Locate the cell with the specified text and output its [X, Y] center coordinate. 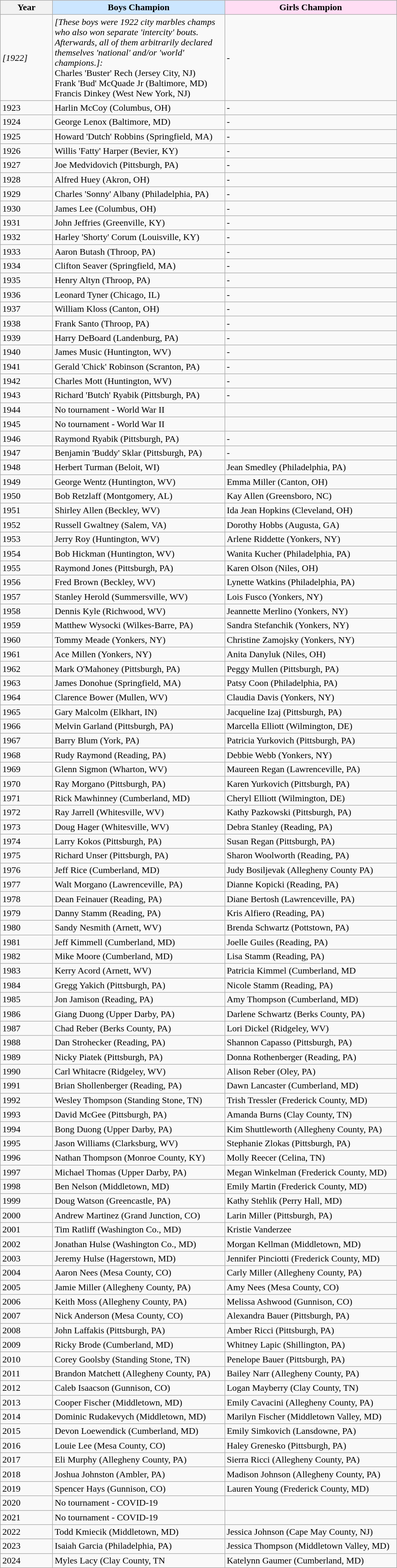
Jacqueline Izaj (Pittsburgh, PA) [311, 712]
Penelope Bauer (Pittsburgh, PA) [311, 1359]
Haley Grenesko (Pittsburgh, PA) [311, 1446]
Chad Reber (Berks County, PA) [138, 1028]
Maureen Regan (Lawrenceville, PA) [311, 769]
1943 [26, 395]
Stanley Herold (Summersville, WV) [138, 597]
Girls Champion [311, 8]
Katelynn Gaumer (Cumberland, MD) [311, 1560]
1946 [26, 438]
1990 [26, 1071]
Claudia Davis (Yonkers, NY) [311, 697]
Mike Moore (Cumberland, MD) [138, 957]
Dan Strohecker (Reading, PA) [138, 1043]
1982 [26, 957]
[1922] [26, 57]
2023 [26, 1546]
Walt Morgano (Lawrenceville, PA) [138, 884]
1997 [26, 1172]
1949 [26, 482]
Aaron Nees (Mesa County, CO) [138, 1273]
Isaiah Garcia (Philadelphia, PA) [138, 1546]
2022 [26, 1532]
2002 [26, 1244]
Dawn Lancaster (Cumberland, MD) [311, 1086]
1970 [26, 784]
Corey Goolsby (Standing Stone, TN) [138, 1359]
Carly Miller (Allegheny County, PA) [311, 1273]
Anita Danyluk (Niles, OH) [311, 654]
Lisa Stamm (Reading, PA) [311, 957]
Diane Bertosh (Lawrenceville, PA) [311, 899]
Bong Duong (Upper Darby, PA) [138, 1129]
Year [26, 8]
Lois Fusco (Yonkers, NY) [311, 597]
Whitney Lapic (Shillington, PA) [311, 1345]
1967 [26, 741]
Wesley Thompson (Standing Stone, TN) [138, 1100]
1937 [26, 309]
2024 [26, 1560]
Logan Mayberry (Clay County, TN) [311, 1388]
James Lee (Columbus, OH) [138, 208]
2014 [26, 1417]
Nicky Piatek (Pittsburgh, PA) [138, 1057]
Amber Ricci (Pittsburgh, PA) [311, 1330]
1951 [26, 511]
Alexandra Bauer (Pittsburgh, PA) [311, 1316]
Molly Reecer (Celina, TN) [311, 1158]
George Lenox (Baltimore, MD) [138, 122]
1966 [26, 726]
Kathy Pazkowski (Pittsburgh, PA) [311, 813]
1965 [26, 712]
1984 [26, 985]
Giang Duong (Upper Darby, PA) [138, 1014]
Bob Retzlaff (Montgomery, AL) [138, 496]
1961 [26, 654]
Patricia Kimmel (Cumberland, MD [311, 971]
Cheryl Elliott (Wilmington, DE) [311, 798]
1992 [26, 1100]
Tommy Meade (Yonkers, NY) [138, 640]
1940 [26, 352]
1932 [26, 237]
Ace Millen (Yonkers, NY) [138, 654]
Kristie Vanderzee [311, 1230]
Ray Morgano (Pittsburgh, PA) [138, 784]
1998 [26, 1187]
Charles 'Sonny' Albany (Philadelphia, PA) [138, 194]
Harry DeBoard (Landenburg, PA) [138, 338]
Alison Reber (Oley, PA) [311, 1071]
Emily Martin (Frederick County, MD) [311, 1187]
Gerald 'Chick' Robinson (Scranton, PA) [138, 367]
1956 [26, 582]
2021 [26, 1517]
Patricia Yurkovich (Pittsburgh, PA) [311, 741]
Madison Johnson (Allegheny County, PA) [311, 1474]
Jonathan Hulse (Washington Co., MD) [138, 1244]
Lynette Watkins (Philadelphia, PA) [311, 582]
2009 [26, 1345]
1947 [26, 453]
William Kloss (Canton, OH) [138, 309]
Cooper Fischer (Middletown, MD) [138, 1402]
Marilyn Fischer (Middletown Valley, MD) [311, 1417]
Richard 'Butch' Ryabik (Pittsburgh, PA) [138, 395]
1939 [26, 338]
Charles Mott (Huntington, WV) [138, 381]
Joshua Johnston (Ambler, PA) [138, 1474]
Shirley Allen (Beckley, WV) [138, 511]
2007 [26, 1316]
Fred Brown (Beckley, WV) [138, 582]
Megan Winkelman (Frederick County, MD) [311, 1172]
Jeff Rice (Cumberland, MD) [138, 870]
1927 [26, 165]
1999 [26, 1201]
Michael Thomas (Upper Darby, PA) [138, 1172]
2020 [26, 1503]
Debbie Webb (Yonkers, NY) [311, 755]
1930 [26, 208]
1988 [26, 1043]
Louie Lee (Mesa County, CO) [138, 1446]
2000 [26, 1215]
1987 [26, 1028]
Jamie Miller (Allegheny County, PA) [138, 1287]
Keith Moss (Allegheny County, PA) [138, 1302]
1957 [26, 597]
James Donohue (Springfield, MA) [138, 683]
Nicole Stamm (Reading, PA) [311, 985]
Kris Alfiero (Reading, PA) [311, 913]
Dorothy Hobbs (Augusta, GA) [311, 525]
1972 [26, 813]
1978 [26, 899]
Amanda Burns (Clay County, TN) [311, 1114]
1923 [26, 108]
Kay Allen (Greensboro, NC) [311, 496]
Joelle Guiles (Reading, PA) [311, 942]
Jennifer Pinciotti (Frederick County, MD) [311, 1258]
1962 [26, 669]
Dean Feinauer (Reading, PA) [138, 899]
2019 [26, 1489]
Melvin Garland (Pittsburgh, PA) [138, 726]
Doug Watson (Greencastle, PA) [138, 1201]
Kerry Acord (Arnett, WV) [138, 971]
Dianne Kopicki (Reading, PA) [311, 884]
Brian Shollenberger (Reading, PA) [138, 1086]
1924 [26, 122]
Caleb Isaacson (Gunnison, CO) [138, 1388]
Sierra Ricci (Allegheny County, PA) [311, 1460]
2001 [26, 1230]
Gary Malcolm (Elkhart, IN) [138, 712]
1952 [26, 525]
Glenn Sigmon (Wharton, WV) [138, 769]
Emily Cavacini (Allegheny County, PA) [311, 1402]
Rudy Raymond (Reading, PA) [138, 755]
1996 [26, 1158]
Raymond Jones (Pittsburgh, PA) [138, 568]
Henry Altyn (Throop, PA) [138, 280]
1979 [26, 913]
Sharon Woolworth (Reading, PA) [311, 856]
Matthew Wysocki (Wilkes-Barre, PA) [138, 625]
1941 [26, 367]
Eli Murphy (Allegheny County, PA) [138, 1460]
Herbert Turman (Beloit, WI) [138, 467]
Myles Lacy (Clay County, TN [138, 1560]
1944 [26, 410]
1975 [26, 856]
Christine Zamojsky (Yonkers, NY) [311, 640]
Susan Regan (Pittsburgh, PA) [311, 841]
1977 [26, 884]
Leonard Tyner (Chicago, IL) [138, 295]
Kim Shuttleworth (Allegheny County, PA) [311, 1129]
Jessica Johnson (Cape May County, NJ) [311, 1532]
Harlin McCoy (Columbus, OH) [138, 108]
Jeannette Merlino (Yonkers, NY) [311, 611]
2016 [26, 1446]
1983 [26, 971]
1928 [26, 180]
Jeremy Hulse (Hagerstown, MD) [138, 1258]
Debra Stanley (Reading, PA) [311, 827]
Kathy Stehlik (Perry Hall, MD) [311, 1201]
Willis 'Fatty' Harper (Bevier, KY) [138, 151]
Raymond Ryabik (Pittsburgh, PA) [138, 438]
Nathan Thompson (Monroe County, KY) [138, 1158]
Benjamin 'Buddy' Sklar (Pittsburgh, PA) [138, 453]
Amy Nees (Mesa County, CO) [311, 1287]
2008 [26, 1330]
Peggy Mullen (Pittsburgh, PA) [311, 669]
1934 [26, 266]
1971 [26, 798]
Darlene Schwartz (Berks County, PA) [311, 1014]
Melissa Ashwood (Gunnison, CO) [311, 1302]
John Laffakis (Pittsburgh, PA) [138, 1330]
1945 [26, 424]
Wanita Kucher (Philadelphia, PA) [311, 554]
2005 [26, 1287]
2006 [26, 1302]
Shannon Capasso (Pittsburgh, PA) [311, 1043]
1973 [26, 827]
Mark O'Mahoney (Pittsburgh, PA) [138, 669]
Bob Hickman (Huntington, WV) [138, 554]
Rick Mawhinney (Cumberland, MD) [138, 798]
1933 [26, 251]
1936 [26, 295]
2018 [26, 1474]
Jerry Roy (Huntington, WV) [138, 539]
Ray Jarrell (Whitesville, WV) [138, 813]
1948 [26, 467]
1931 [26, 223]
2017 [26, 1460]
Patsy Coon (Philadelphia, PA) [311, 683]
Jason Williams (Clarksburg, WV) [138, 1143]
1925 [26, 136]
1993 [26, 1114]
David McGee (Pittsburgh, PA) [138, 1114]
1938 [26, 324]
Tim Ratliff (Washington Co., MD) [138, 1230]
Nick Anderson (Mesa County, CO) [138, 1316]
Brenda Schwartz (Pottstown, PA) [311, 927]
Marcella Elliott (Wilmington, DE) [311, 726]
Devon Loewendick (Cumberland, MD) [138, 1431]
Amy Thompson (Cumberland, MD) [311, 1000]
Jean Smedley (Philadelphia, PA) [311, 467]
Richard Unser (Pittsburgh, PA) [138, 856]
Larin Miller (Pittsburgh, PA) [311, 1215]
Howard 'Dutch' Robbins (Springfield, MA) [138, 136]
Sandra Stefanchik (Yonkers, NY) [311, 625]
1994 [26, 1129]
Arlene Riddette (Yonkers, NY) [311, 539]
Lauren Young (Frederick County, MD) [311, 1489]
John Jeffries (Greenville, KY) [138, 223]
Frank Santo (Throop, PA) [138, 324]
1969 [26, 769]
Aaron Butash (Throop, PA) [138, 251]
Donna Rothenberger (Reading, PA) [311, 1057]
Trish Tressler (Frederick County, MD) [311, 1100]
Ricky Brode (Cumberland, MD) [138, 1345]
1976 [26, 870]
1989 [26, 1057]
Carl Whitacre (Ridgeley, WV) [138, 1071]
Andrew Martinez (Grand Junction, CO) [138, 1215]
Jon Jamison (Reading, PA) [138, 1000]
Clarence Bower (Mullen, WV) [138, 697]
Morgan Kellman (Middletown, MD) [311, 1244]
Dennis Kyle (Richwood, WV) [138, 611]
1968 [26, 755]
Stephanie Zlokas (Pittsburgh, PA) [311, 1143]
Emma Miller (Canton, OH) [311, 482]
Jeff Kimmell (Cumberland, MD) [138, 942]
George Wentz (Huntington, WV) [138, 482]
Clifton Seaver (Springfield, MA) [138, 266]
Brandon Matchett (Allegheny County, PA) [138, 1373]
Karen Olson (Niles, OH) [311, 568]
Boys Champion [138, 8]
1980 [26, 927]
1959 [26, 625]
Bailey Narr (Allegheny County, PA) [311, 1373]
Spencer Hays (Gunnison, CO) [138, 1489]
1942 [26, 381]
1986 [26, 1014]
2003 [26, 1258]
1963 [26, 683]
2004 [26, 1273]
Ida Jean Hopkins (Cleveland, OH) [311, 511]
1981 [26, 942]
1985 [26, 1000]
2010 [26, 1359]
Dominic Rudakevych (Middletown, MD) [138, 1417]
Emily Simkovich (Lansdowne, PA) [311, 1431]
1974 [26, 841]
1991 [26, 1086]
Alfred Huey (Akron, OH) [138, 180]
Jessica Thompson (Middletown Valley, MD) [311, 1546]
James Music (Huntington, WV) [138, 352]
Russell Gwaltney (Salem, VA) [138, 525]
2012 [26, 1388]
Larry Kokos (Pittsburgh, PA) [138, 841]
2015 [26, 1431]
1926 [26, 151]
1964 [26, 697]
Lori Dickel (Ridgeley, WV) [311, 1028]
Gregg Yakich (Pittsburgh, PA) [138, 985]
Karen Yurkovich (Pittsburgh, PA) [311, 784]
1929 [26, 194]
1955 [26, 568]
Harley 'Shorty' Corum (Louisville, KY) [138, 237]
1935 [26, 280]
1954 [26, 554]
Danny Stamm (Reading, PA) [138, 913]
2013 [26, 1402]
1995 [26, 1143]
Joe Medvidovich (Pittsburgh, PA) [138, 165]
1950 [26, 496]
Ben Nelson (Middletown, MD) [138, 1187]
1953 [26, 539]
Barry Blum (York, PA) [138, 741]
1960 [26, 640]
Sandy Nesmith (Arnett, WV) [138, 927]
Judy Bosiljevak (Allegheny County PA) [311, 870]
1958 [26, 611]
2011 [26, 1373]
Doug Hager (Whitesville, WV) [138, 827]
Todd Kmiecik (Middletown, MD) [138, 1532]
